Provide the (x, y) coordinate of the cell's center where the given text is located.  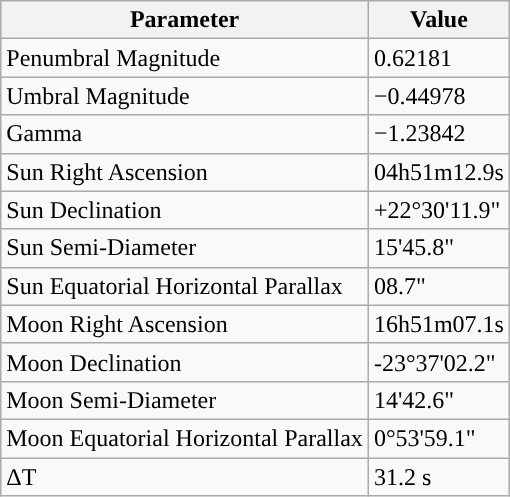
0°53'59.1" (438, 438)
16h51m07.1s (438, 324)
Moon Semi-Diameter (185, 400)
Penumbral Magnitude (185, 58)
ΔT (185, 477)
Moon Equatorial Horizontal Parallax (185, 438)
Moon Right Ascension (185, 324)
Sun Semi-Diameter (185, 248)
Gamma (185, 134)
-23°37'02.2" (438, 362)
31.2 s (438, 477)
04h51m12.9s (438, 172)
Value (438, 20)
Sun Right Ascension (185, 172)
15'45.8" (438, 248)
Moon Declination (185, 362)
0.62181 (438, 58)
−0.44978 (438, 96)
+22°30'11.9" (438, 210)
14'42.6" (438, 400)
Sun Equatorial Horizontal Parallax (185, 286)
Umbral Magnitude (185, 96)
Sun Declination (185, 210)
−1.23842 (438, 134)
08.7" (438, 286)
Parameter (185, 20)
